Return the (x, y) coordinate for the center point of the cell that contains the specified text.  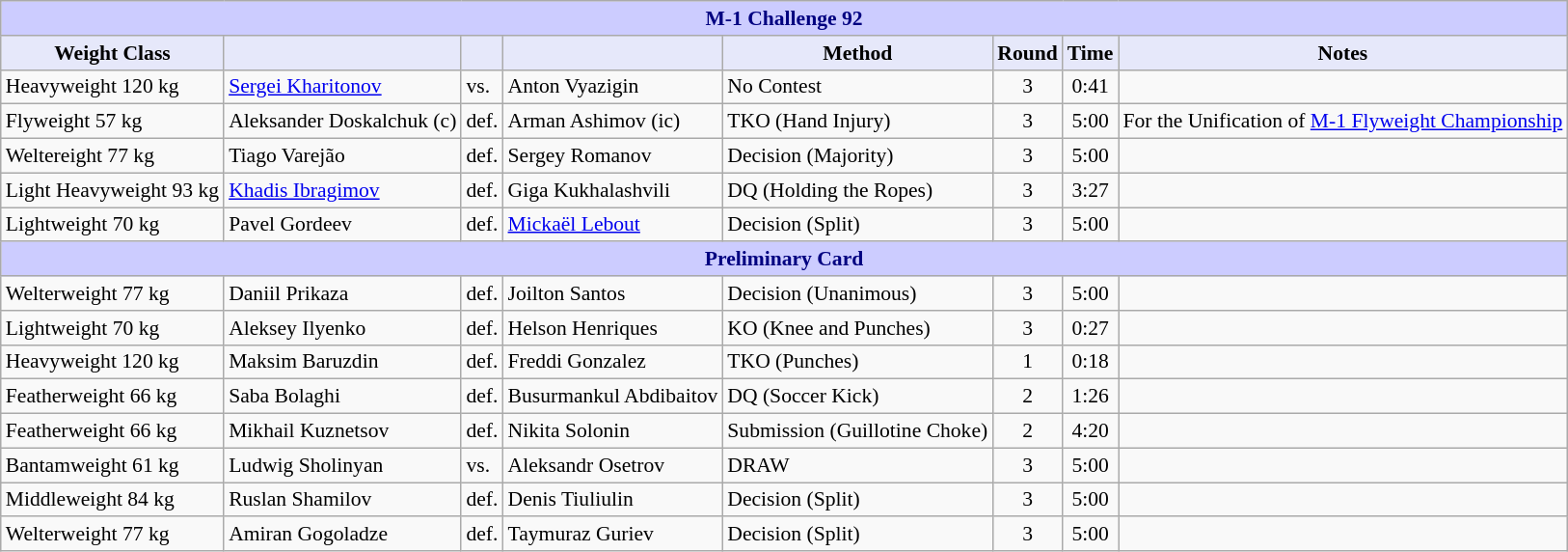
Notes (1343, 53)
Time (1091, 53)
Tiago Varejão (342, 156)
0:41 (1091, 87)
Weight Class (112, 53)
Aleksandr Osetrov (613, 465)
Denis Tiuliulin (613, 500)
Daniil Prikaza (342, 293)
Nikita Solonin (613, 431)
Ruslan Shamilov (342, 500)
Giga Kukhalashvili (613, 190)
Mikhail Kuznetsov (342, 431)
M-1 Challenge 92 (785, 18)
Taymuraz Guriev (613, 535)
Weltereight 77 kg (112, 156)
Amiran Gogoladze (342, 535)
Sergey Romanov (613, 156)
Aleksander Doskalchuk (c) (342, 122)
Submission (Guillotine Choke) (857, 431)
Round (1028, 53)
Aleksey Ilyenko (342, 328)
1:26 (1091, 397)
Maksim Baruzdin (342, 362)
Bantamweight 61 kg (112, 465)
Khadis Ibragimov (342, 190)
Preliminary Card (785, 260)
No Contest (857, 87)
Decision (Unanimous) (857, 293)
Decision (Majority) (857, 156)
0:27 (1091, 328)
Middleweight 84 kg (112, 500)
For the Unification of M-1 Flyweight Championship (1343, 122)
Arman Ashimov (ic) (613, 122)
4:20 (1091, 431)
Saba Bolaghi (342, 397)
Ludwig Sholinyan (342, 465)
Busurmankul Abdibaitov (613, 397)
TKO (Punches) (857, 362)
Method (857, 53)
Flyweight 57 kg (112, 122)
Joilton Santos (613, 293)
0:18 (1091, 362)
DQ (Soccer Kick) (857, 397)
TKO (Hand Injury) (857, 122)
3:27 (1091, 190)
Light Heavyweight 93 kg (112, 190)
KO (Knee and Punches) (857, 328)
Sergei Kharitonov (342, 87)
DQ (Holding the Ropes) (857, 190)
Mickaël Lebout (613, 225)
1 (1028, 362)
Helson Henriques (613, 328)
Freddi Gonzalez (613, 362)
DRAW (857, 465)
Pavel Gordeev (342, 225)
Anton Vyazigin (613, 87)
